Return (X, Y) of the center of cell containing provided text 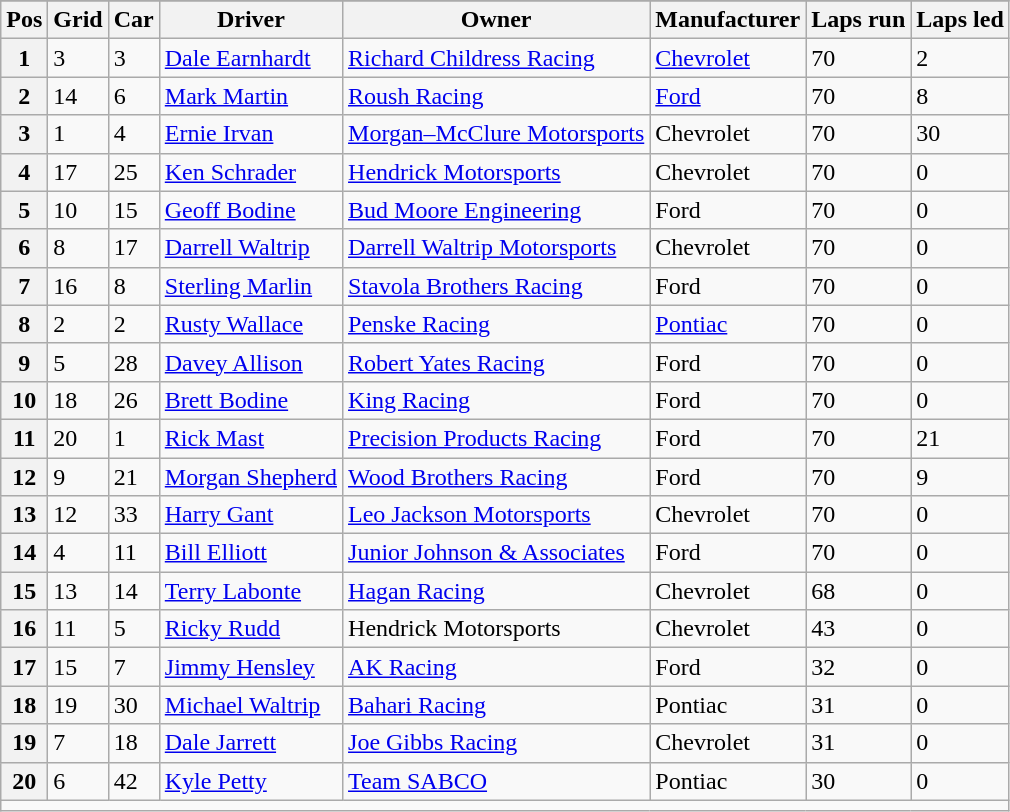
Driver (250, 20)
Ricky Rudd (250, 629)
68 (858, 591)
Michael Waltrip (250, 705)
26 (134, 400)
Grid (78, 20)
Richard Childress Racing (496, 58)
Penske Racing (496, 324)
Kyle Petty (250, 781)
Manufacturer (728, 20)
Roush Racing (496, 96)
Darrell Waltrip (250, 248)
Laps led (960, 20)
Dale Earnhardt (250, 58)
Morgan Shepherd (250, 477)
Ken Schrader (250, 172)
Sterling Marlin (250, 286)
Car (134, 20)
Dale Jarrett (250, 743)
Ernie Irvan (250, 134)
Terry Labonte (250, 591)
Wood Brothers Racing (496, 477)
Hagan Racing (496, 591)
Junior Johnson & Associates (496, 553)
Bill Elliott (250, 553)
Davey Allison (250, 362)
28 (134, 362)
Brett Bodine (250, 400)
Joe Gibbs Racing (496, 743)
Rick Mast (250, 438)
33 (134, 515)
King Racing (496, 400)
42 (134, 781)
Harry Gant (250, 515)
Bud Moore Engineering (496, 210)
Owner (496, 20)
Laps run (858, 20)
Pos (24, 20)
Jimmy Hensley (250, 667)
43 (858, 629)
Robert Yates Racing (496, 362)
Precision Products Racing (496, 438)
Darrell Waltrip Motorsports (496, 248)
32 (858, 667)
AK Racing (496, 667)
Stavola Brothers Racing (496, 286)
Geoff Bodine (250, 210)
Team SABCO (496, 781)
Leo Jackson Motorsports (496, 515)
25 (134, 172)
Bahari Racing (496, 705)
Morgan–McClure Motorsports (496, 134)
Mark Martin (250, 96)
Rusty Wallace (250, 324)
